Search for the cell housing the specified text and yield its [x, y] center coordinate. 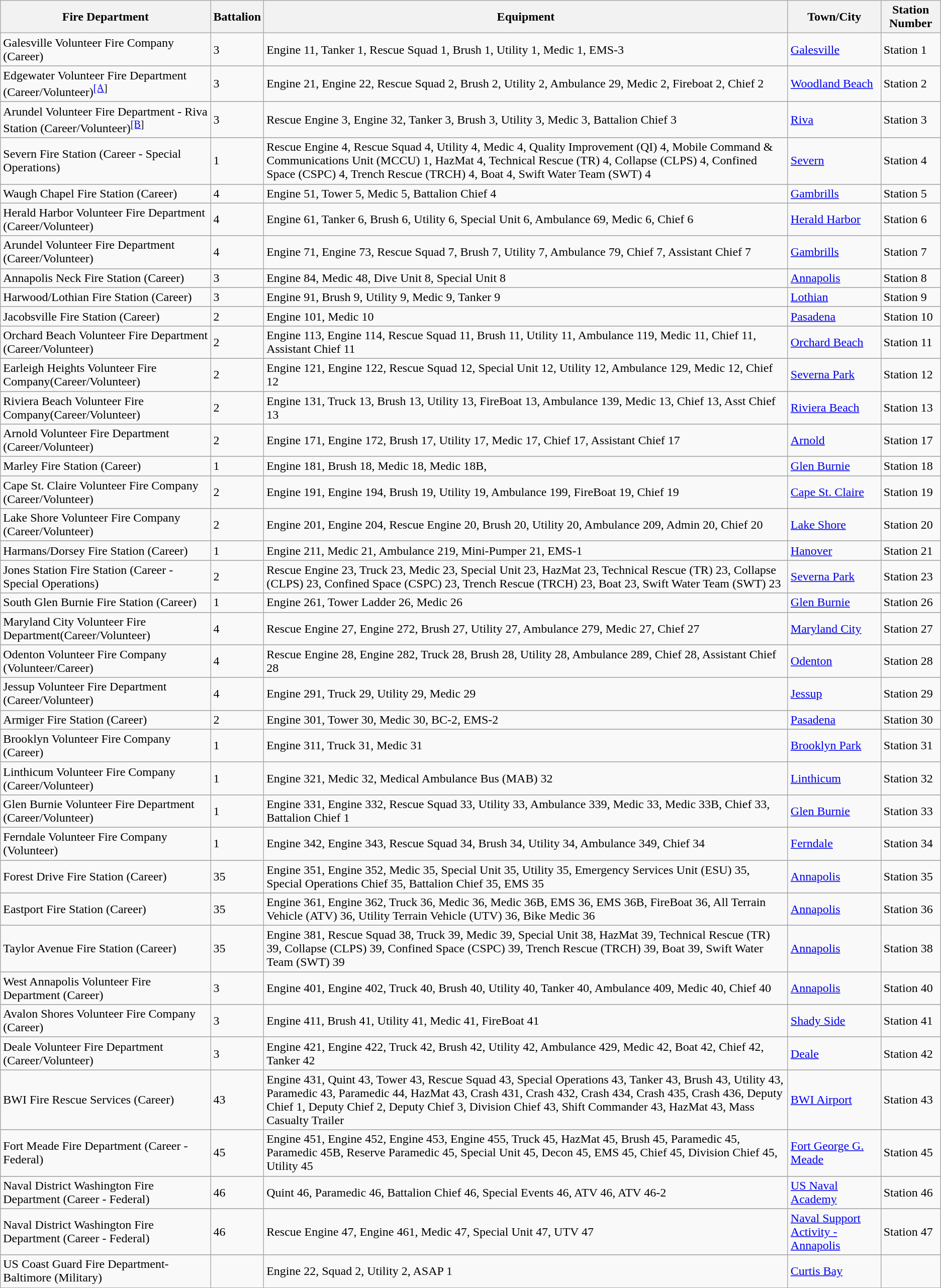
Ferndale Volunteer Fire Company (Volunteer) [106, 843]
Engine 331, Engine 332, Rescue Squad 33, Utility 33, Ambulance 339, Medic 33, Medic 33B, Chief 33, Battalion Chief 1 [526, 811]
Station 23 [911, 577]
Jessup Volunteer Fire Department (Career/Volunteer) [106, 693]
Cape St. Claire Volunteer Fire Company (Career/Volunteer) [106, 492]
Rescue Engine 3, Engine 32, Tanker 3, Brush 3, Utility 3, Medic 3, Battalion Chief 3 [526, 120]
45 [237, 1153]
Station 31 [911, 746]
Engine 51, Tower 5, Medic 5, Battalion Chief 4 [526, 193]
Riva [834, 120]
Herald Harbor Volunteer Fire Department (Career/Volunteer) [106, 219]
Station 4 [911, 161]
Engine 181, Brush 18, Medic 18, Medic 18B, [526, 466]
West Annapolis Volunteer Fire Department (Career) [106, 988]
Jessup [834, 693]
Station 38 [911, 949]
Station 43 [911, 1100]
Engine 71, Engine 73, Rescue Squad 7, Brush 7, Utility 7, Ambulance 79, Chief 7, Assistant Chief 7 [526, 252]
Arundel Volunteer Fire Department - Riva Station (Career/Volunteer)[B] [106, 120]
Herald Harbor [834, 219]
Station 26 [911, 603]
Station 40 [911, 988]
Station 35 [911, 876]
Engine 91, Brush 9, Utility 9, Medic 9, Tanker 9 [526, 297]
Equipment [526, 17]
Odenton [834, 661]
Arnold [834, 440]
Engine 421, Engine 422, Truck 42, Brush 42, Utility 42, Ambulance 429, Medic 42, Boat 42, Chief 42, Tanker 42 [526, 1053]
Earleigh Heights Volunteer Fire Company(Career/Volunteer) [106, 375]
Station 33 [911, 811]
Odenton Volunteer Fire Company (Volunteer/Career) [106, 661]
Station 28 [911, 661]
Engine 171, Engine 172, Brush 17, Utility 17, Medic 17, Chief 17, Assistant Chief 17 [526, 440]
Taylor Avenue Fire Station (Career) [106, 949]
Station Number [911, 17]
Lake Shore [834, 525]
Station 17 [911, 440]
BWI Airport [834, 1100]
Maryland City Volunteer Fire Department(Career/Volunteer) [106, 628]
Station 5 [911, 193]
Station 27 [911, 628]
Rescue Engine 47, Engine 461, Medic 47, Special Unit 47, UTV 47 [526, 1232]
Engine 411, Brush 41, Utility 41, Medic 41, FireBoat 41 [526, 1021]
Engine 11, Tanker 1, Rescue Squad 1, Brush 1, Utility 1, Medic 1, EMS-3 [526, 49]
Engine 321, Medic 32, Medical Ambulance Bus (MAB) 32 [526, 778]
Station 9 [911, 297]
Station 41 [911, 1021]
Engine 131, Truck 13, Brush 13, Utility 13, FireBoat 13, Ambulance 139, Medic 13, Chief 13, Asst Chief 13 [526, 408]
Station 6 [911, 219]
Station 19 [911, 492]
Hanover [834, 551]
Engine 61, Tanker 6, Brush 6, Utility 6, Special Unit 6, Ambulance 69, Medic 6, Chief 6 [526, 219]
Quint 46, Paramedic 46, Battalion Chief 46, Special Events 46, ATV 46, ATV 46-2 [526, 1192]
Arundel Volunteer Fire Department (Career/Volunteer) [106, 252]
Galesville Volunteer Fire Company (Career) [106, 49]
Station 7 [911, 252]
Galesville [834, 49]
Town/City [834, 17]
Station 1 [911, 49]
Harmans/Dorsey Fire Station (Career) [106, 551]
Rescue Engine 28, Engine 282, Truck 28, Brush 28, Utility 28, Ambulance 289, Chief 28, Assistant Chief 28 [526, 661]
Orchard Beach Volunteer Fire Department (Career/Volunteer) [106, 342]
Station 30 [911, 720]
Waugh Chapel Fire Station (Career) [106, 193]
Orchard Beach [834, 342]
Fire Department [106, 17]
Edgewater Volunteer Fire Department (Career/Volunteer)[A] [106, 84]
Linthicum [834, 778]
Cape St. Claire [834, 492]
US Naval Academy [834, 1192]
Engine 101, Medic 10 [526, 316]
Engine 261, Tower Ladder 26, Medic 26 [526, 603]
Engine 191, Engine 194, Brush 19, Utility 19, Ambulance 199, FireBoat 19, Chief 19 [526, 492]
South Glen Burnie Fire Station (Career) [106, 603]
Station 47 [911, 1232]
Engine 291, Truck 29, Utility 29, Medic 29 [526, 693]
Riviera Beach [834, 408]
Engine 121, Engine 122, Rescue Squad 12, Special Unit 12, Utility 12, Ambulance 129, Medic 12, Chief 12 [526, 375]
Engine 21, Engine 22, Rescue Squad 2, Brush 2, Utility 2, Ambulance 29, Medic 2, Fireboat 2, Chief 2 [526, 84]
Fort George G. Meade [834, 1153]
Forest Drive Fire Station (Career) [106, 876]
Engine 22, Squad 2, Utility 2, ASAP 1 [526, 1271]
Jacobsville Fire Station (Career) [106, 316]
Linthicum Volunteer Fire Company (Career/Volunteer) [106, 778]
Station 3 [911, 120]
Engine 113, Engine 114, Rescue Squad 11, Brush 11, Utility 11, Ambulance 119, Medic 11, Chief 11, Assistant Chief 11 [526, 342]
Ferndale [834, 843]
Armiger Fire Station (Career) [106, 720]
Station 34 [911, 843]
Station 18 [911, 466]
Naval Support Activity - Annapolis [834, 1232]
Harwood/Lothian Fire Station (Career) [106, 297]
Engine 311, Truck 31, Medic 31 [526, 746]
Station 29 [911, 693]
Avalon Shores Volunteer Fire Company (Career) [106, 1021]
Engine 211, Medic 21, Ambulance 219, Mini-Pumper 21, EMS-1 [526, 551]
Station 10 [911, 316]
Maryland City [834, 628]
Marley Fire Station (Career) [106, 466]
Shady Side [834, 1021]
Brooklyn Park [834, 746]
Lothian [834, 297]
Severn Fire Station (Career - Special Operations) [106, 161]
Engine 201, Engine 204, Rescue Engine 20, Brush 20, Utility 20, Ambulance 209, Admin 20, Chief 20 [526, 525]
Station 32 [911, 778]
Battalion [237, 17]
Arnold Volunteer Fire Department (Career/Volunteer) [106, 440]
Brooklyn Volunteer Fire Company (Career) [106, 746]
Rescue Engine 27, Engine 272, Brush 27, Utility 27, Ambulance 279, Medic 27, Chief 27 [526, 628]
Eastport Fire Station (Career) [106, 910]
Deale Volunteer Fire Department (Career/Volunteer) [106, 1053]
Station 20 [911, 525]
Engine 401, Engine 402, Truck 40, Brush 40, Utility 40, Tanker 40, Ambulance 409, Medic 40, Chief 40 [526, 988]
Lake Shore Volunteer Fire Company (Career/Volunteer) [106, 525]
Station 46 [911, 1192]
Engine 342, Engine 343, Rescue Squad 34, Brush 34, Utility 34, Ambulance 349, Chief 34 [526, 843]
Station 42 [911, 1053]
Station 45 [911, 1153]
Annapolis Neck Fire Station (Career) [106, 278]
Jones Station Fire Station (Career - Special Operations) [106, 577]
Severn [834, 161]
Station 2 [911, 84]
Station 36 [911, 910]
43 [237, 1100]
Curtis Bay [834, 1271]
Glen Burnie Volunteer Fire Department (Career/Volunteer) [106, 811]
US Coast Guard Fire Department-Baltimore (Military) [106, 1271]
Fort Meade Fire Department (Career - Federal) [106, 1153]
Engine 84, Medic 48, Dive Unit 8, Special Unit 8 [526, 278]
Riviera Beach Volunteer Fire Company(Career/Volunteer) [106, 408]
Engine 301, Tower 30, Medic 30, BC-2, EMS-2 [526, 720]
Station 8 [911, 278]
Station 13 [911, 408]
Station 21 [911, 551]
Woodland Beach [834, 84]
Deale [834, 1053]
Station 12 [911, 375]
BWI Fire Rescue Services (Career) [106, 1100]
Station 11 [911, 342]
